Determine the [x, y] coordinate at the center of the cell enclosing the given text.  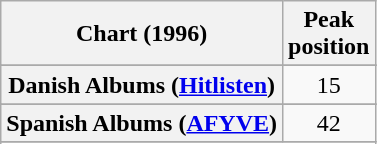
Chart (1996) [142, 34]
Danish Albums (Hitlisten) [142, 85]
Peak position [329, 34]
Spanish Albums (AFYVE) [142, 123]
15 [329, 85]
42 [329, 123]
